Search for the cell housing the specified text and yield its [x, y] center coordinate. 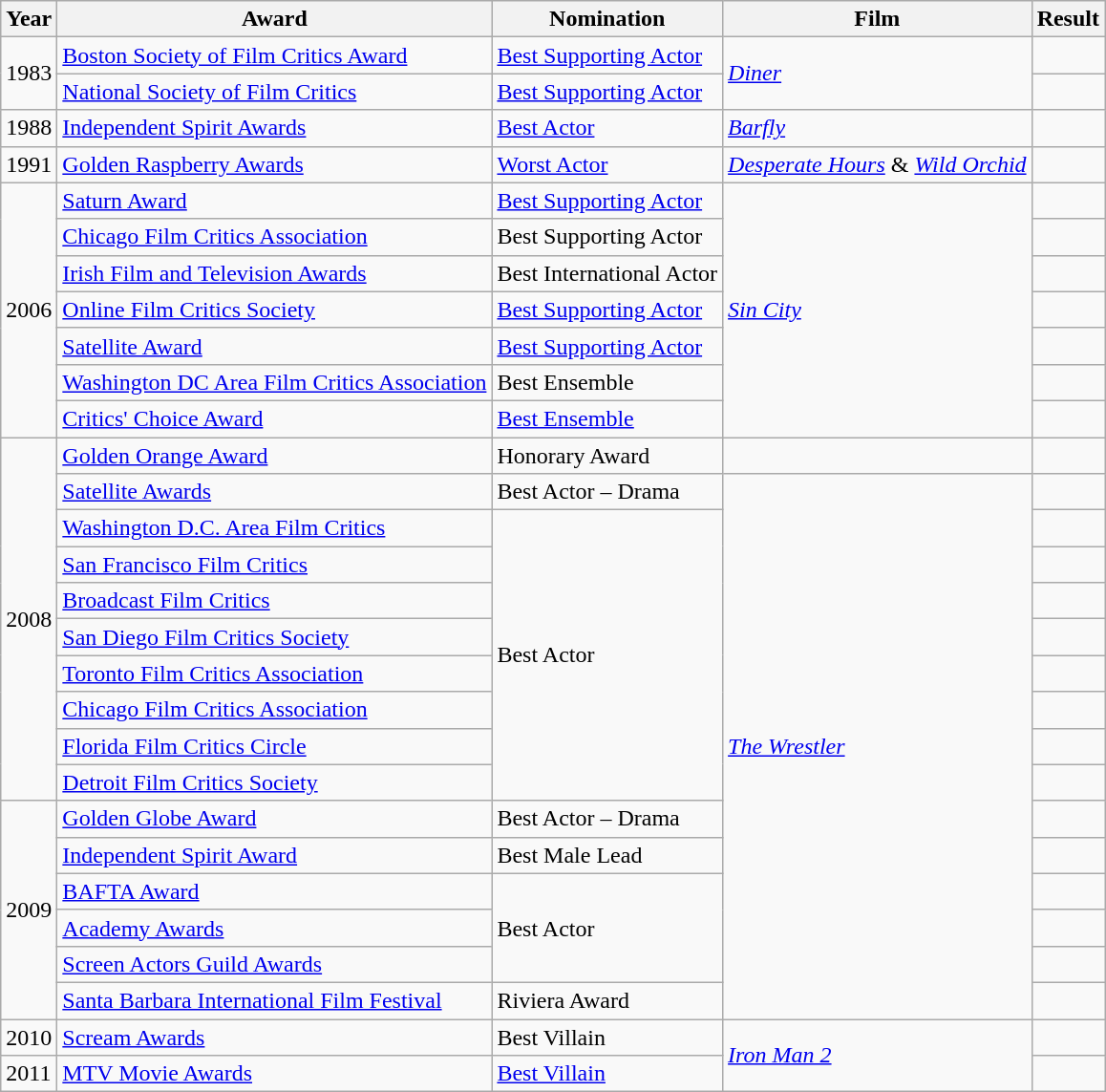
Boston Society of Film Critics Award [275, 55]
Independent Spirit Awards [275, 128]
Year [29, 19]
Golden Orange Award [275, 456]
Washington DC Area Film Critics Association [275, 382]
2008 [29, 619]
Golden Globe Award [275, 819]
Iron Man 2 [878, 1055]
2011 [29, 1074]
National Society of Film Critics [275, 92]
Academy Awards [275, 928]
Sin City [878, 310]
Toronto Film Critics Association [275, 674]
Washington D.C. Area Film Critics [275, 528]
2010 [29, 1037]
1988 [29, 128]
2006 [29, 310]
Satellite Awards [275, 492]
Saturn Award [275, 201]
Best Male Lead [607, 855]
Award [275, 19]
Independent Spirit Award [275, 855]
Desperate Hours & Wild Orchid [878, 164]
2009 [29, 910]
Honorary Award [607, 456]
Best International Actor [607, 273]
Critics' Choice Award [275, 418]
MTV Movie Awards [275, 1074]
1991 [29, 164]
Barfly [878, 128]
Result [1068, 19]
Irish Film and Television Awards [275, 273]
Golden Raspberry Awards [275, 164]
Riviera Award [607, 1000]
Santa Barbara International Film Festival [275, 1000]
Broadcast Film Critics [275, 601]
Scream Awards [275, 1037]
Screen Actors Guild Awards [275, 964]
Film [878, 19]
Nomination [607, 19]
1983 [29, 74]
Florida Film Critics Circle [275, 746]
The Wrestler [878, 747]
BAFTA Award [275, 891]
Diner [878, 74]
Satellite Award [275, 346]
San Diego Film Critics Society [275, 637]
San Francisco Film Critics [275, 565]
Detroit Film Critics Society [275, 782]
Online Film Critics Society [275, 310]
Worst Actor [607, 164]
